Pinpoint the cell where the given text exists, returning its [X, Y] midpoint coordinate. 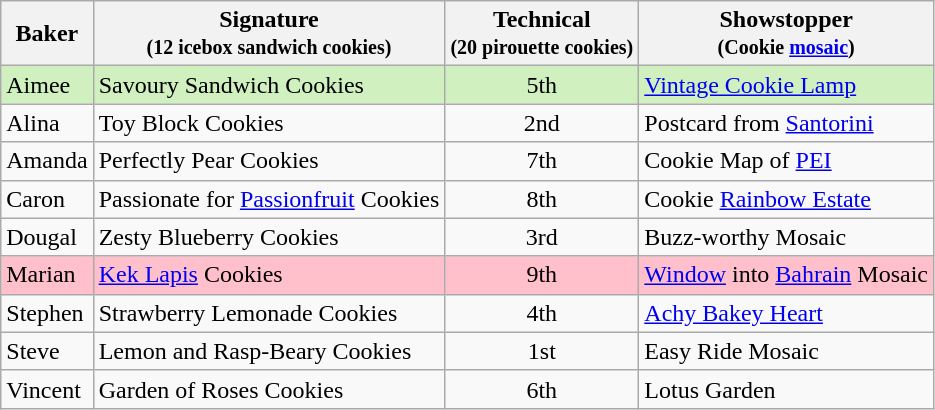
4th [542, 313]
Kek Lapis Cookies [269, 275]
Technical(20 pirouette cookies) [542, 34]
Showstopper(Cookie mosaic) [786, 34]
5th [542, 85]
Toy Block Cookies [269, 123]
6th [542, 389]
Dougal [47, 237]
2nd [542, 123]
1st [542, 351]
3rd [542, 237]
Amanda [47, 161]
Perfectly Pear Cookies [269, 161]
Stephen [47, 313]
Steve [47, 351]
Vintage Cookie Lamp [786, 85]
Baker [47, 34]
Cookie Map of PEI [786, 161]
Marian [47, 275]
Postcard from Santorini [786, 123]
9th [542, 275]
Signature(12 icebox sandwich cookies) [269, 34]
Lemon and Rasp-Beary Cookies [269, 351]
Aimee [47, 85]
Garden of Roses Cookies [269, 389]
Easy Ride Mosaic [786, 351]
8th [542, 199]
Zesty Blueberry Cookies [269, 237]
Strawberry Lemonade Cookies [269, 313]
Lotus Garden [786, 389]
Buzz-worthy Mosaic [786, 237]
Vincent [47, 389]
Achy Bakey Heart [786, 313]
Alina [47, 123]
Passionate for Passionfruit Cookies [269, 199]
7th [542, 161]
Savoury Sandwich Cookies [269, 85]
Cookie Rainbow Estate [786, 199]
Window into Bahrain Mosaic [786, 275]
Caron [47, 199]
